Identify which cell holds the provided text, then report its (x, y) central coordinate. 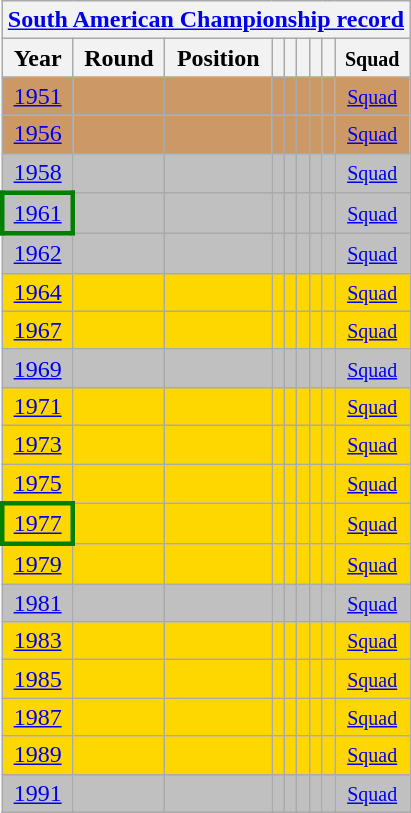
1985 (38, 679)
1979 (38, 564)
1964 (38, 292)
Year (38, 58)
1973 (38, 444)
South American Championship record (206, 20)
1991 (38, 793)
1987 (38, 717)
1951 (38, 96)
1961 (38, 214)
Round (119, 58)
1981 (38, 603)
1989 (38, 755)
1956 (38, 134)
1977 (38, 524)
1975 (38, 484)
1962 (38, 254)
Position (218, 58)
1983 (38, 641)
1958 (38, 173)
1969 (38, 368)
1971 (38, 406)
1967 (38, 330)
